Pinpoint the cell where the given text exists, returning its [x, y] midpoint coordinate. 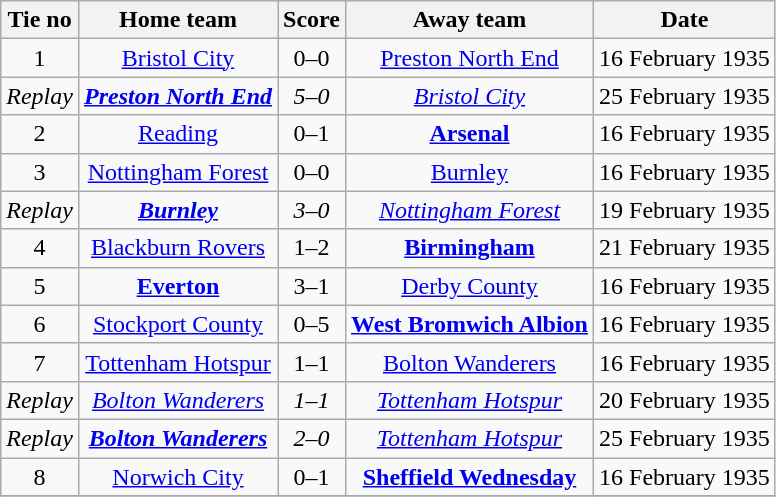
8 [40, 477]
20 February 1935 [685, 400]
Derby County [470, 286]
Birmingham [470, 248]
3 [40, 172]
Arsenal [470, 134]
Date [685, 20]
1–2 [312, 248]
Reading [178, 134]
Blackburn Rovers [178, 248]
Sheffield Wednesday [470, 477]
6 [40, 324]
19 February 1935 [685, 210]
2–0 [312, 438]
Everton [178, 286]
Away team [470, 20]
Norwich City [178, 477]
Home team [178, 20]
5 [40, 286]
0–5 [312, 324]
5–0 [312, 96]
4 [40, 248]
3–1 [312, 286]
1 [40, 58]
West Bromwich Albion [470, 324]
3–0 [312, 210]
Tie no [40, 20]
7 [40, 362]
Score [312, 20]
2 [40, 134]
21 February 1935 [685, 248]
Stockport County [178, 324]
